Scan for the cell matching the given text and deliver its (X, Y) coordinate at center. 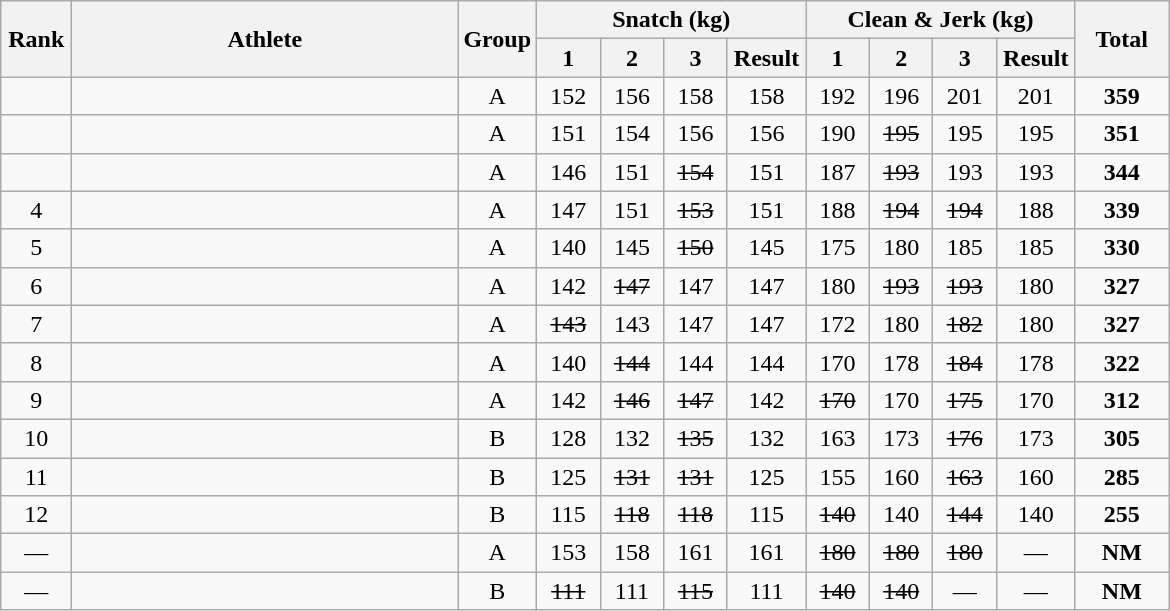
Group (498, 39)
322 (1122, 362)
12 (36, 515)
305 (1122, 438)
155 (838, 477)
187 (838, 172)
4 (36, 210)
176 (965, 438)
255 (1122, 515)
7 (36, 324)
8 (36, 362)
351 (1122, 134)
10 (36, 438)
172 (838, 324)
Athlete (265, 39)
330 (1122, 248)
359 (1122, 96)
192 (838, 96)
135 (696, 438)
150 (696, 248)
Total (1122, 39)
Snatch (kg) (672, 20)
285 (1122, 477)
184 (965, 362)
Rank (36, 39)
190 (838, 134)
196 (901, 96)
182 (965, 324)
5 (36, 248)
9 (36, 400)
339 (1122, 210)
Clean & Jerk (kg) (940, 20)
344 (1122, 172)
152 (569, 96)
128 (569, 438)
11 (36, 477)
6 (36, 286)
312 (1122, 400)
